Return the (X, Y) coordinate for the center point of the cell that contains the specified text.  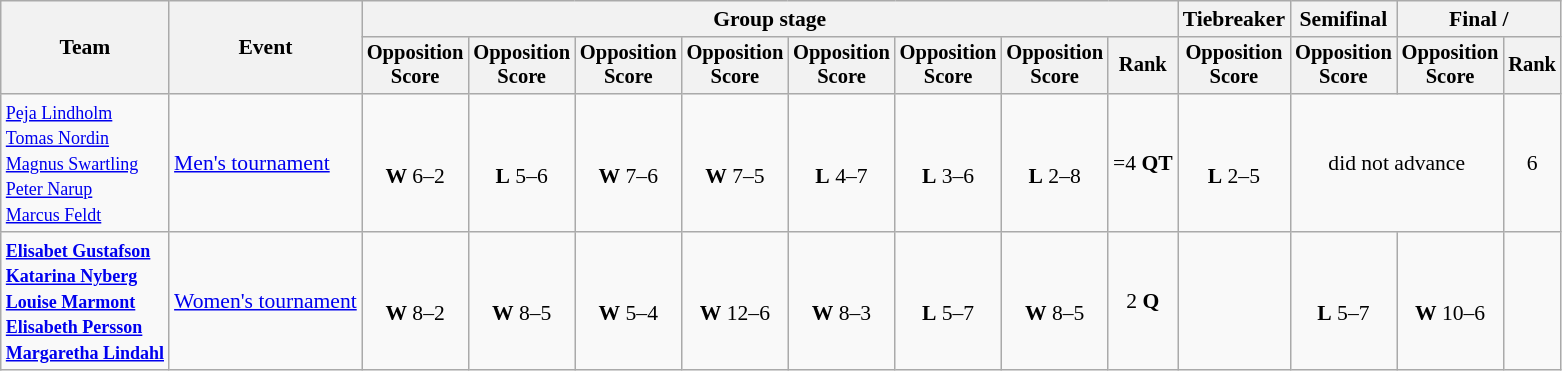
Event (266, 48)
W 8–2 (416, 301)
Team (85, 48)
L 2–8 (1054, 163)
Group stage (770, 19)
6 (1532, 163)
2 Q (1143, 301)
Semifinal (1344, 19)
W 7–6 (628, 163)
Elisabet GustafsonKatarina NybergLouise MarmontElisabeth PerssonMargaretha Lindahl (85, 301)
L 2–5 (1234, 163)
W 7–5 (736, 163)
L 5–6 (522, 163)
Final / (1479, 19)
Peja LindholmTomas NordinMagnus SwartlingPeter NarupMarcus Feldt (85, 163)
W 10–6 (1450, 301)
W 8–3 (842, 301)
W 12–6 (736, 301)
W 5–4 (628, 301)
Women's tournament (266, 301)
Men's tournament (266, 163)
L 4–7 (842, 163)
Tiebreaker (1234, 19)
W 6–2 (416, 163)
did not advance (1396, 163)
L 3–6 (948, 163)
=4 QT (1143, 163)
